Identify which cell holds the provided text, then report its [x, y] central coordinate. 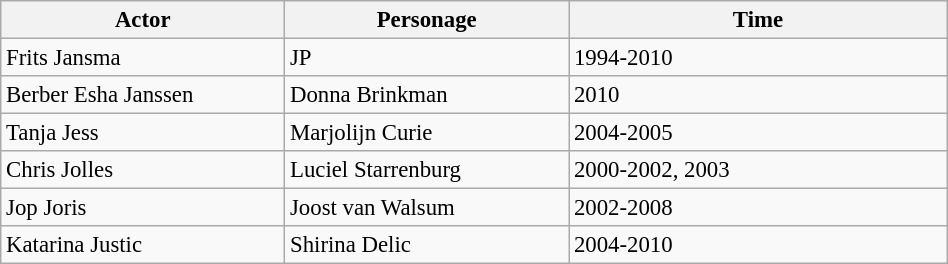
Shirina Delic [427, 245]
Joost van Walsum [427, 208]
Marjolijn Curie [427, 133]
2010 [758, 95]
JP [427, 58]
2002-2008 [758, 208]
Luciel Starrenburg [427, 170]
Frits Jansma [143, 58]
1994-2010 [758, 58]
Actor [143, 20]
Berber Esha Janssen [143, 95]
Katarina Justic [143, 245]
Donna Brinkman [427, 95]
Time [758, 20]
2000-2002, 2003 [758, 170]
2004-2010 [758, 245]
Chris Jolles [143, 170]
Personage [427, 20]
Tanja Jess [143, 133]
2004-2005 [758, 133]
Jop Joris [143, 208]
